Find where the given text appears and provide that cell's center as (x, y) coordinate. 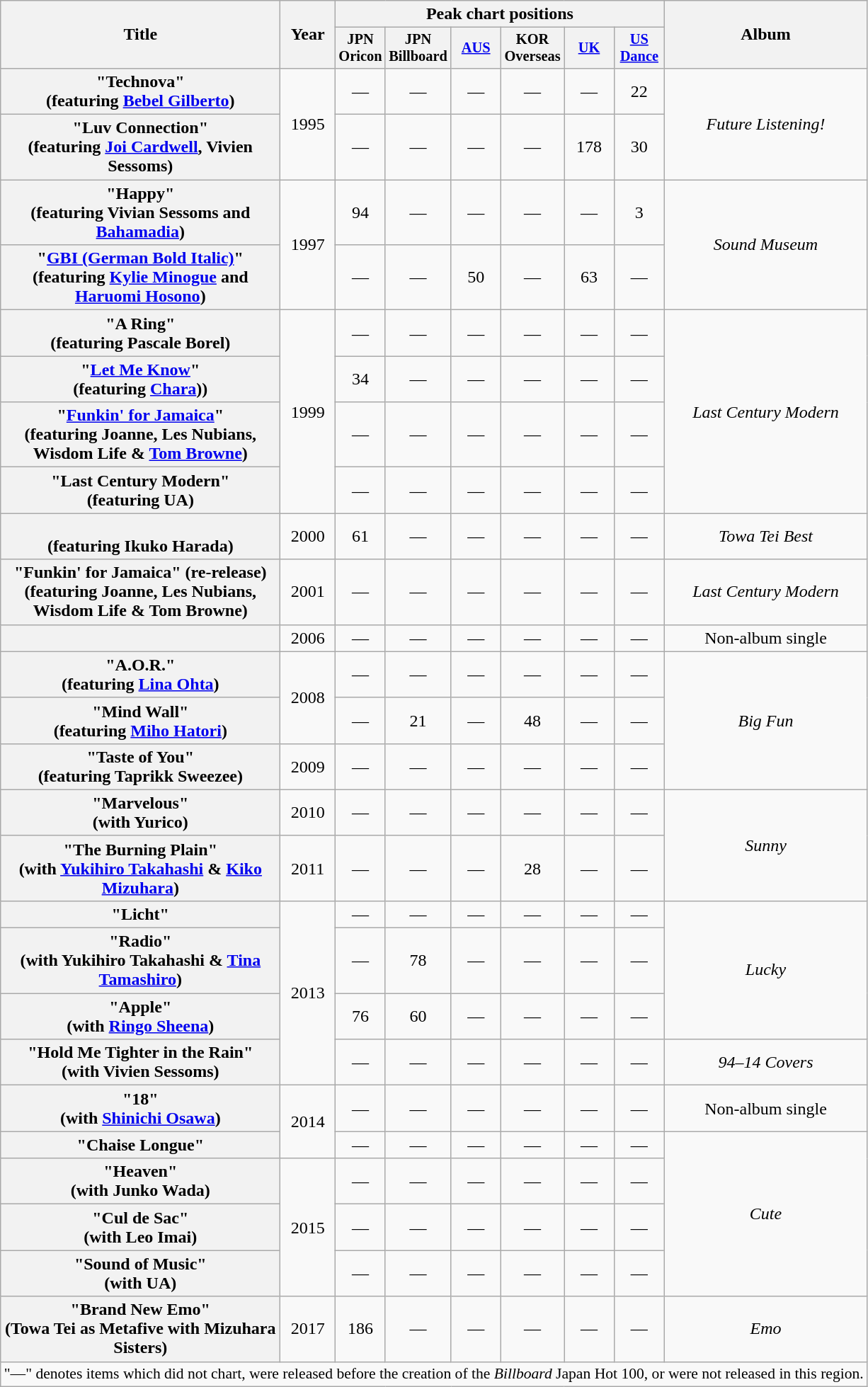
2010 (308, 813)
28 (532, 868)
"Funkin' for Jamaica" (re-release)(featuring Joanne, Les Nubians, Wisdom Life & Tom Browne) (140, 592)
"Licht" (140, 914)
"Funkin' for Jamaica"(featuring Joanne, Les Nubians, Wisdom Life & Tom Browne) (140, 435)
"Luv Connection"(featuring Joi Cardwell, Vivien Sessoms) (140, 147)
61 (361, 537)
"—" denotes items which did not chart, were released before the creation of the Billboard Japan Hot 100, or were not released in this region. (434, 1374)
Peak chart positions (500, 14)
"Taste of You"(featuring Taprikk Sweezee) (140, 766)
2015 (308, 1228)
178 (589, 147)
21 (418, 721)
"Mind Wall"(featuring Miho Hatori) (140, 721)
2000 (308, 537)
"A Ring"(featuring Pascale Borel) (140, 333)
Towa Tei Best (766, 537)
USDance (639, 48)
50 (476, 278)
"Chaise Longue" (140, 1145)
Sound Museum (766, 245)
2001 (308, 592)
Cute (766, 1214)
22 (639, 91)
1999 (308, 412)
"Brand New Emo"(Towa Tei as Metafive with Mizuhara Sisters) (140, 1329)
"Heaven"(with Junko Wada) (140, 1181)
94 (361, 212)
76 (361, 1017)
186 (361, 1329)
2008 (308, 697)
Lucky (766, 970)
30 (639, 147)
Emo (766, 1329)
Future Listening! (766, 123)
1995 (308, 123)
"Sound of Music"(with UA) (140, 1273)
Sunny (766, 845)
2017 (308, 1329)
"The Burning Plain"(with Yukihiro Takahashi & Kiko Mizuhara) (140, 868)
63 (589, 278)
2011 (308, 868)
78 (418, 961)
"Cul de Sac"(with Leo Imai) (140, 1228)
Year (308, 35)
"Marvelous"(with Yurico) (140, 813)
2013 (308, 993)
"18"(with Shinichi Osawa) (140, 1109)
Title (140, 35)
34 (361, 379)
UK (589, 48)
3 (639, 212)
JPNOricon (361, 48)
2014 (308, 1121)
"GBI (German Bold Italic)"(featuring Kylie Minogue and Haruomi Hosono) (140, 278)
2009 (308, 766)
94–14 Covers (766, 1062)
JPNBillboard (418, 48)
Album (766, 35)
Big Fun (766, 721)
"Last Century Modern"(featuring UA) (140, 490)
"Apple"(with Ringo Sheena) (140, 1017)
AUS (476, 48)
2006 (308, 638)
KOR Overseas (532, 48)
(featuring Ikuko Harada) (140, 537)
"Let Me Know"(featuring Chara)) (140, 379)
60 (418, 1017)
"Technova"(featuring Bebel Gilberto) (140, 91)
"Happy"(featuring Vivian Sessoms and Bahamadia) (140, 212)
"Hold Me Tighter in the Rain"(with Vivien Sessoms) (140, 1062)
1997 (308, 245)
48 (532, 721)
"Radio"(with Yukihiro Takahashi & Tina Tamashiro) (140, 961)
"A.O.R."(featuring Lina Ohta) (140, 674)
